Determine the (X, Y) coordinate at the center of the cell enclosing the given text.  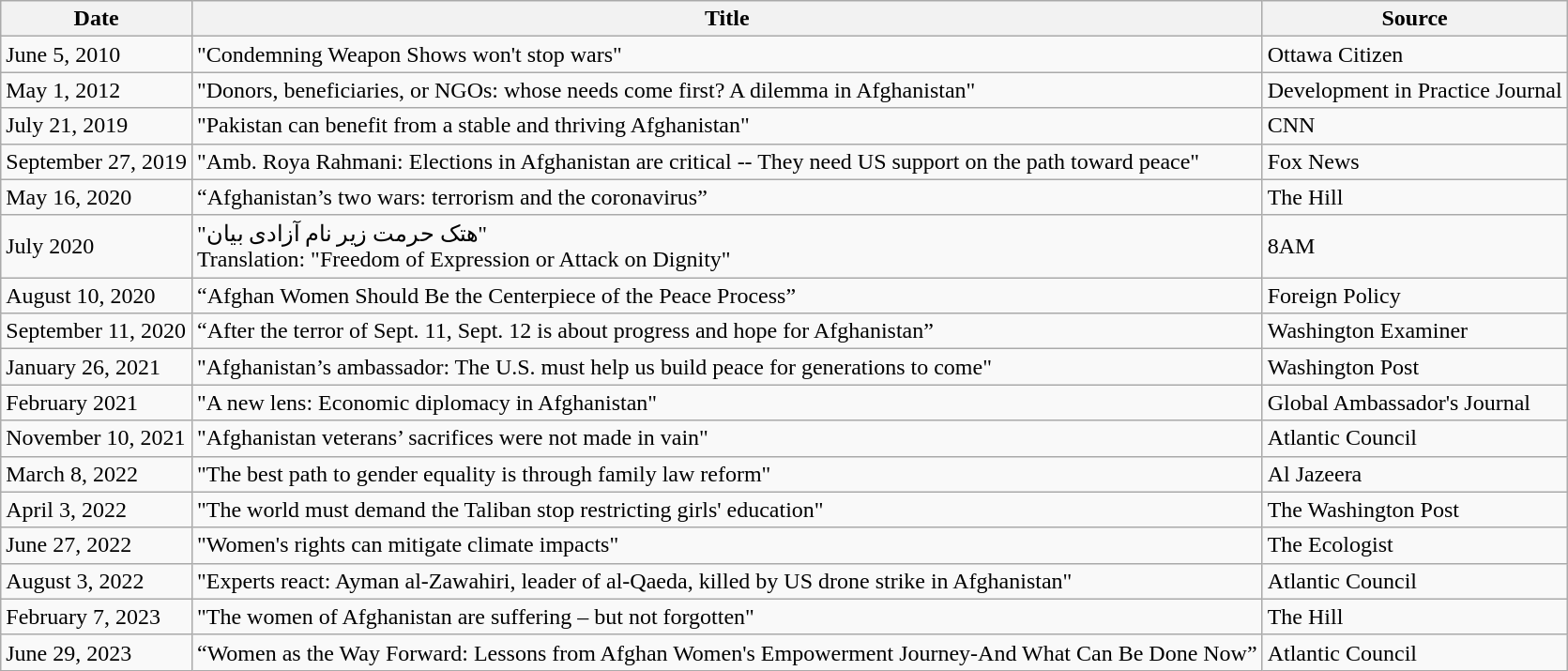
Al Jazeera (1415, 474)
"Experts react: Ayman al-Zawahiri, leader of al-Qaeda, killed by US drone strike in Afghanistan" (726, 581)
Washington Examiner (1415, 331)
January 26, 2021 (97, 367)
February 2021 (97, 403)
Date (97, 19)
Fox News (1415, 161)
"Donors, beneficiaries, or NGOs: whose needs come first? A dilemma in Afghanistan" (726, 90)
August 10, 2020 (97, 296)
July 21, 2019 (97, 126)
The Ecologist (1415, 545)
June 5, 2010 (97, 54)
July 2020 (97, 246)
"Condemning Weapon Shows won't stop wars" (726, 54)
"Pakistan can benefit from a stable and thriving Afghanistan" (726, 126)
May 1, 2012 (97, 90)
"Afghanistan’s ambassador: The U.S. must help us build peace for generations to come" (726, 367)
"Afghanistan veterans’ sacrifices were not made in vain" (726, 438)
"A new lens: Economic diplomacy in Afghanistan" (726, 403)
CNN (1415, 126)
“Afghan Women Should Be the Centerpiece of the Peace Process” (726, 296)
"The best path to gender equality is through family law reform" (726, 474)
“Women as the Way Forward: Lessons from Afghan Women's Empowerment Journey-And What Can Be Done Now” (726, 652)
"Amb. Roya Rahmani: Elections in Afghanistan are critical -- They need US support on the path toward peace" (726, 161)
June 27, 2022 (97, 545)
Title (726, 19)
June 29, 2023 (97, 652)
"The women of Afghanistan are suffering – but not forgotten" (726, 617)
April 3, 2022 (97, 510)
September 27, 2019 (97, 161)
Source (1415, 19)
November 10, 2021 (97, 438)
Washington Post (1415, 367)
The Washington Post (1415, 510)
May 16, 2020 (97, 197)
Development in Practice Journal (1415, 90)
February 7, 2023 (97, 617)
"هتک‌ حرمت زیر نام آزادی بیان"Translation: "Freedom of Expression or Attack on Dignity" (726, 246)
September 11, 2020 (97, 331)
8AM (1415, 246)
August 3, 2022 (97, 581)
Global Ambassador's Journal (1415, 403)
"Women's rights can mitigate climate impacts" (726, 545)
Foreign Policy (1415, 296)
“Afghanistan’s two wars: terrorism and the coronavirus” (726, 197)
"The world must demand the Taliban stop restricting girls' education" (726, 510)
March 8, 2022 (97, 474)
“After the terror of Sept. 11, Sept. 12 is about progress and hope for Afghanistan” (726, 331)
Ottawa Citizen (1415, 54)
